Detect which cell encompasses the target text, then output its [x, y] center coordinate. 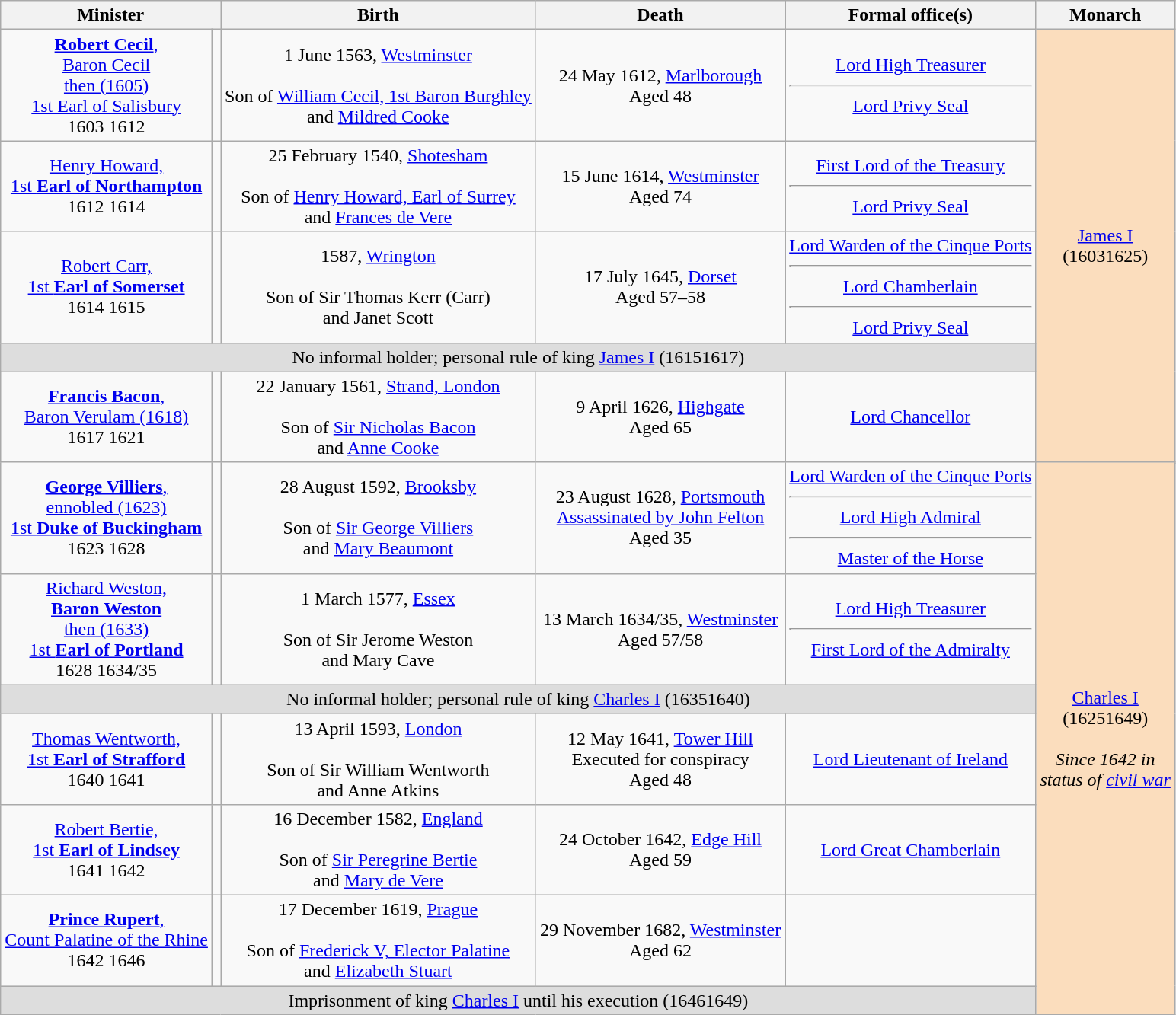
James I(16031625) [1105, 246]
Thomas Wentworth,1st Earl of Strafford1640 1641 [107, 758]
12 May 1641, Tower HillExecuted for conspiracyAged 48 [660, 758]
16 December 1582, EnglandSon of Sir Peregrine Bertieand Mary de Vere [379, 850]
Lord Chancellor [911, 417]
Lord Warden of the Cinque PortsLord High AdmiralMaster of the Horse [911, 518]
Lord Lieutenant of Ireland [911, 758]
Prince Rupert,Count Palatine of the Rhine1642 1646 [107, 940]
1 March 1577, EssexSon of Sir Jerome Westonand Mary Cave [379, 629]
17 July 1645, DorsetAged 57–58 [660, 287]
22 January 1561, Strand, LondonSon of Sir Nicholas Baconand Anne Cooke [379, 417]
Imprisonment of king Charles I until his execution (16461649) [518, 1000]
No informal holder; personal rule of king Charles I (16351640) [518, 699]
Charles I(16251649)Since 1642 instatus of civil war [1105, 739]
Robert Carr,1st Earl of Somerset1614 1615 [107, 287]
9 April 1626, HighgateAged 65 [660, 417]
1587, WringtonSon of Sir Thomas Kerr (Carr)and Janet Scott [379, 287]
15 June 1614, WestminsterAged 74 [660, 186]
13 April 1593, LondonSon of Sir William Wentworthand Anne Atkins [379, 758]
17 December 1619, PragueSon of Frederick V, Elector Palatineand Elizabeth Stuart [379, 940]
Lord Great Chamberlain [911, 850]
23 August 1628, PortsmouthAssassinated by John FeltonAged 35 [660, 518]
Lord High TreasurerLord Privy Seal [911, 85]
24 May 1612, MarlboroughAged 48 [660, 85]
Francis Bacon,Baron Verulam (1618)1617 1621 [107, 417]
13 March 1634/35, WestminsterAged 57/58 [660, 629]
Richard Weston,Baron Westonthen (1633)1st Earl of Portland1628 1634/35 [107, 629]
Robert Bertie,1st Earl of Lindsey1641 1642 [107, 850]
Lord High TreasurerFirst Lord of the Admiralty [911, 629]
Birth [379, 15]
Robert Cecil,Baron Cecilthen (1605)1st Earl of Salisbury1603 1612 [107, 85]
Minister [111, 15]
First Lord of the TreasuryLord Privy Seal [911, 186]
29 November 1682, WestminsterAged 62 [660, 940]
25 February 1540, ShoteshamSon of Henry Howard, Earl of Surreyand Frances de Vere [379, 186]
24 October 1642, Edge HillAged 59 [660, 850]
Formal office(s) [911, 15]
28 August 1592, BrooksbySon of Sir George Villiersand Mary Beaumont [379, 518]
Monarch [1105, 15]
Lord Warden of the Cinque PortsLord ChamberlainLord Privy Seal [911, 287]
Death [660, 15]
No informal holder; personal rule of king James I (16151617) [518, 357]
Henry Howard,1st Earl of Northampton1612 1614 [107, 186]
George Villiers,ennobled (1623)1st Duke of Buckingham1623 1628 [107, 518]
1 June 1563, WestminsterSon of William Cecil, 1st Baron Burghleyand Mildred Cooke [379, 85]
